Capture the cell that displays the provided text and extract its [X, Y] central coordinate. 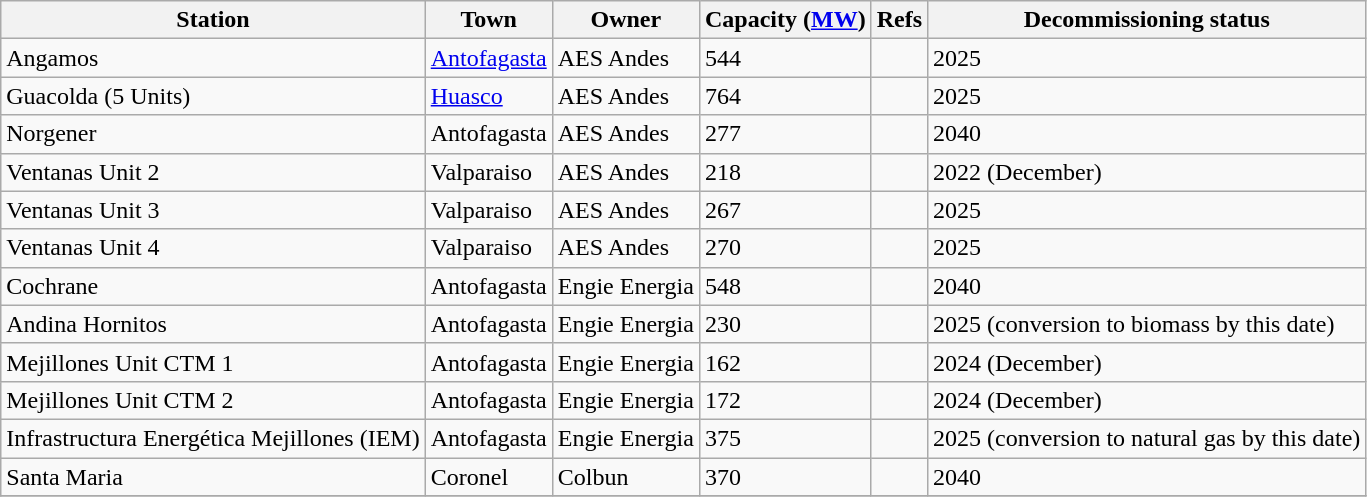
2025 (conversion to biomass by this date) [1147, 324]
370 [785, 477]
Decommissioning status [1147, 20]
277 [785, 134]
Station [213, 20]
Refs [899, 20]
Mejillones Unit CTM 2 [213, 400]
548 [785, 286]
Infrastructura Energética Mejillones (IEM) [213, 438]
Ventanas Unit 4 [213, 248]
172 [785, 400]
Capacity (MW) [785, 20]
Huasco [488, 96]
Ventanas Unit 2 [213, 172]
267 [785, 210]
Andina Hornitos [213, 324]
375 [785, 438]
Mejillones Unit CTM 1 [213, 362]
Ventanas Unit 3 [213, 210]
Colbun [626, 477]
2025 (conversion to natural gas by this date) [1147, 438]
Coronel [488, 477]
Owner [626, 20]
162 [785, 362]
Angamos [213, 58]
Town [488, 20]
Cochrane [213, 286]
Norgener [213, 134]
Guacolda (5 Units) [213, 96]
2022 (December) [1147, 172]
Santa Maria [213, 477]
764 [785, 96]
230 [785, 324]
270 [785, 248]
218 [785, 172]
544 [785, 58]
